Locate the cell with the specified text and output its [X, Y] center coordinate. 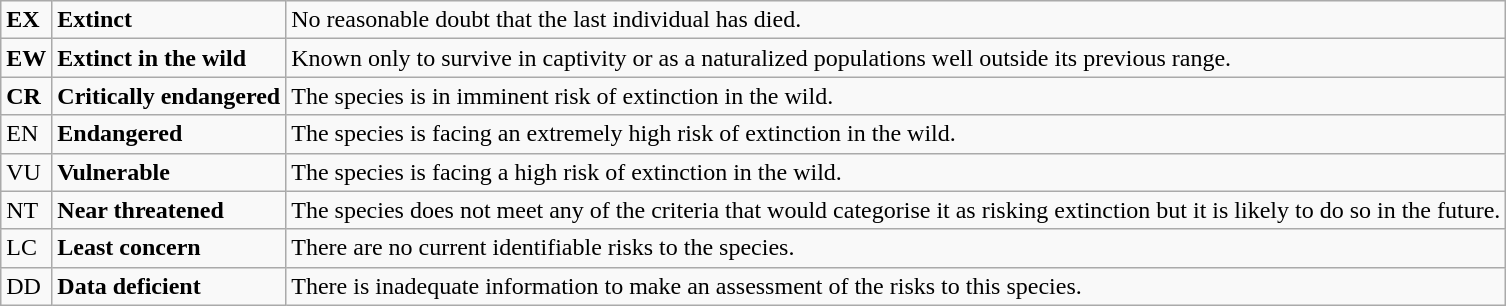
EN [26, 134]
Least concern [169, 248]
CR [26, 96]
The species is in imminent risk of extinction in the wild. [896, 96]
No reasonable doubt that the last individual has died. [896, 20]
The species is facing an extremely high risk of extinction in the wild. [896, 134]
Extinct [169, 20]
Critically endangered [169, 96]
There is inadequate information to make an assessment of the risks to this species. [896, 286]
DD [26, 286]
Data deficient [169, 286]
NT [26, 210]
Endangered [169, 134]
EX [26, 20]
The species is facing a high risk of extinction in the wild. [896, 172]
EW [26, 58]
LC [26, 248]
There are no current identifiable risks to the species. [896, 248]
Vulnerable [169, 172]
Known only to survive in captivity or as a naturalized populations well outside its previous range. [896, 58]
Extinct in the wild [169, 58]
VU [26, 172]
Near threatened [169, 210]
The species does not meet any of the criteria that would categorise it as risking extinction but it is likely to do so in the future. [896, 210]
